Scan for the cell matching the given text and deliver its [x, y] coordinate at center. 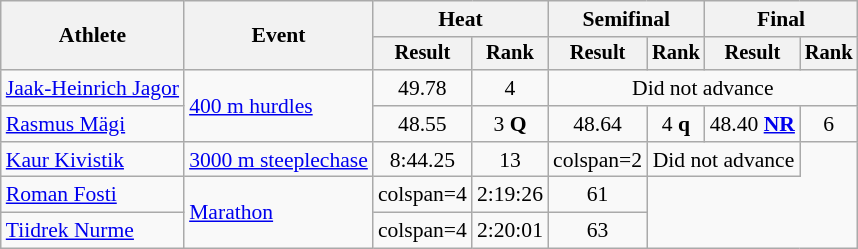
Tiidrek Nurme [92, 231]
6 [829, 124]
Marathon [278, 212]
48.64 [598, 124]
61 [598, 195]
Event [278, 36]
Roman Fosti [92, 195]
Final [782, 19]
Athlete [92, 36]
400 m hurdles [278, 106]
13 [510, 160]
48.55 [422, 124]
Heat [460, 19]
Jaak-Heinrich Jagor [92, 88]
4 [510, 88]
Kaur Kivistik [92, 160]
Semifinal [626, 19]
2:19:26 [510, 195]
colspan=2 [598, 160]
8:44.25 [422, 160]
2:20:01 [510, 231]
4 q [676, 124]
48.40 NR [752, 124]
3 Q [510, 124]
Rasmus Mägi [92, 124]
63 [598, 231]
49.78 [422, 88]
3000 m steeplechase [278, 160]
